Pinpoint the cell where the given text exists, returning its (X, Y) midpoint coordinate. 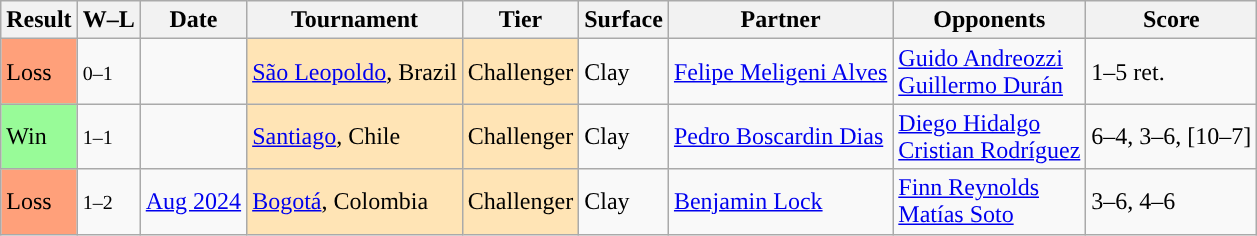
Aug 2024 (193, 202)
1–1 (108, 136)
W–L (108, 20)
3–6, 4–6 (1172, 202)
Surface (624, 20)
Win (39, 136)
6–4, 3–6, [10–7] (1172, 136)
Opponents (990, 20)
Bogotá, Colombia (355, 202)
1–2 (108, 202)
Partner (780, 20)
Tournament (355, 20)
0–1 (108, 72)
1–5 ret. (1172, 72)
Diego Hidalgo Cristian Rodríguez (990, 136)
Santiago, Chile (355, 136)
Pedro Boscardin Dias (780, 136)
Result (39, 20)
Date (193, 20)
Guido Andreozzi Guillermo Durán (990, 72)
Tier (520, 20)
Felipe Meligeni Alves (780, 72)
Score (1172, 20)
Benjamin Lock (780, 202)
São Leopoldo, Brazil (355, 72)
Finn Reynolds Matías Soto (990, 202)
